Extract the [x, y] coordinate from the center of the cell holding the provided text.  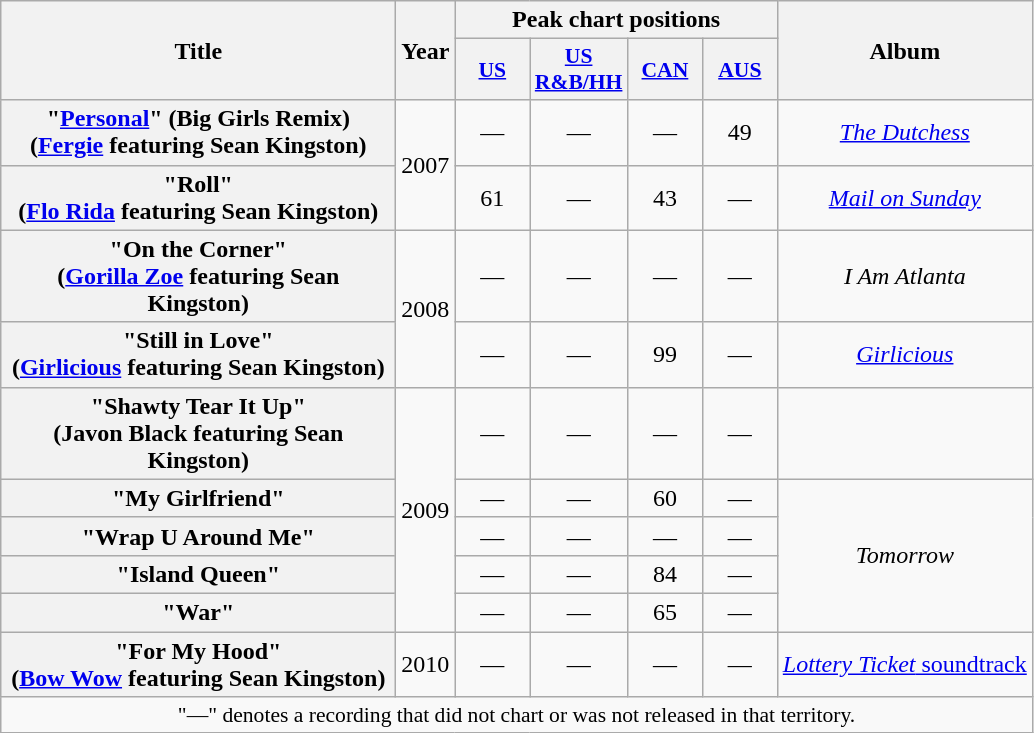
USR&B/HH [579, 70]
Girlicious [904, 354]
99 [664, 354]
2007 [426, 165]
"Roll"(Flo Rida featuring Sean Kingston) [198, 198]
Year [426, 50]
Mail on Sunday [904, 198]
2008 [426, 308]
"For My Hood"(Bow Wow featuring Sean Kingston) [198, 664]
65 [664, 612]
"—" denotes a recording that did not chart or was not released in that territory. [517, 715]
US [492, 70]
2010 [426, 664]
"Personal" (Big Girls Remix)(Fergie featuring Sean Kingston) [198, 132]
Title [198, 50]
I Am Atlanta [904, 276]
Album [904, 50]
61 [492, 198]
AUS [740, 70]
"Still in Love"(Girlicious featuring Sean Kingston) [198, 354]
"Wrap U Around Me" [198, 536]
"Shawty Tear It Up"(Javon Black featuring Sean Kingston) [198, 433]
2009 [426, 509]
"My Girlfriend" [198, 498]
The Dutchess [904, 132]
43 [664, 198]
"Island Queen" [198, 574]
"War" [198, 612]
Lottery Ticket soundtrack [904, 664]
"On the Corner"(Gorilla Zoe featuring Sean Kingston) [198, 276]
Peak chart positions [616, 20]
60 [664, 498]
49 [740, 132]
84 [664, 574]
CAN [664, 70]
Tomorrow [904, 555]
